Pinpoint the cell where the given text exists, returning its [X, Y] midpoint coordinate. 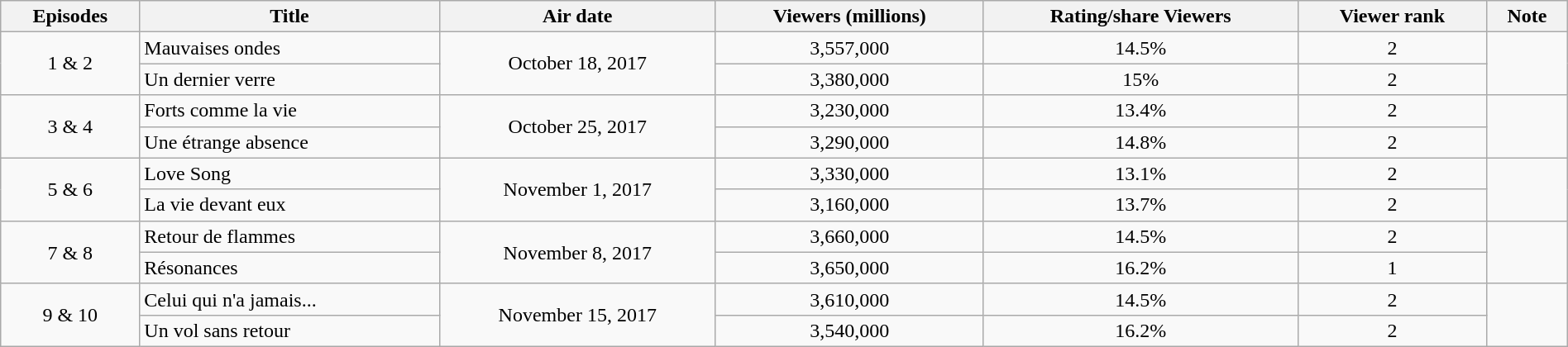
3,660,000 [849, 236]
3,230,000 [849, 111]
November 8, 2017 [577, 252]
3,650,000 [849, 268]
November 1, 2017 [577, 189]
3,540,000 [849, 330]
14.8% [1140, 142]
3,330,000 [849, 173]
Une étrange absence [289, 142]
3,610,000 [849, 299]
3,380,000 [849, 79]
3,160,000 [849, 205]
Episodes [70, 17]
3,290,000 [849, 142]
Viewers (millions) [849, 17]
Viewer rank [1393, 17]
Title [289, 17]
November 15, 2017 [577, 315]
5 & 6 [70, 189]
Note [1527, 17]
Celui qui n'a jamais... [289, 299]
Mauvaises ondes [289, 48]
3 & 4 [70, 126]
3,557,000 [849, 48]
15% [1140, 79]
1 & 2 [70, 64]
Forts comme la vie [289, 111]
Un vol sans retour [289, 330]
13.7% [1140, 205]
October 18, 2017 [577, 64]
13.4% [1140, 111]
1 [1393, 268]
Rating/share Viewers [1140, 17]
Love Song [289, 173]
13.1% [1140, 173]
Air date [577, 17]
October 25, 2017 [577, 126]
9 & 10 [70, 315]
Retour de flammes [289, 236]
La vie devant eux [289, 205]
7 & 8 [70, 252]
Résonances [289, 268]
Un dernier verre [289, 79]
